Determine the [X, Y] coordinate at the center of the cell enclosing the given text.  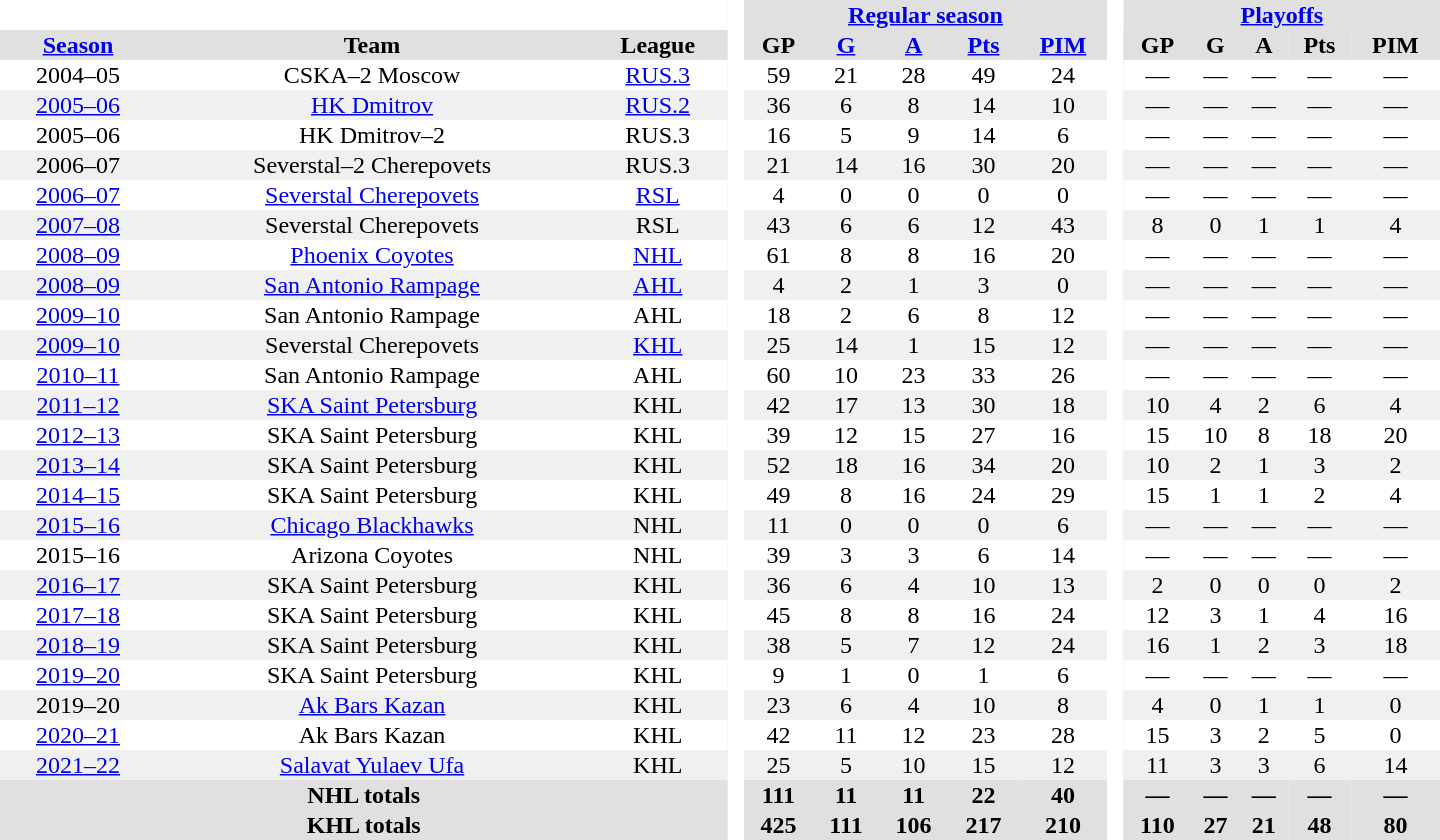
Season [78, 45]
110 [1158, 825]
22 [984, 795]
2007–08 [78, 225]
KHL totals [364, 825]
17 [846, 405]
33 [984, 375]
2018–19 [78, 645]
29 [1062, 495]
2010–11 [78, 375]
59 [778, 75]
45 [778, 615]
80 [1396, 825]
Salavat Yulaev Ufa [372, 765]
210 [1062, 825]
2011–12 [78, 405]
Severstal–2 Cherepovets [372, 165]
2012–13 [78, 435]
2016–17 [78, 585]
Arizona Coyotes [372, 555]
HK Dmitrov–2 [372, 135]
Phoenix Coyotes [372, 255]
60 [778, 375]
HK Dmitrov [372, 105]
Regular season [925, 15]
425 [778, 825]
2020–21 [78, 735]
RUS.2 [658, 105]
CSKA–2 Moscow [372, 75]
217 [984, 825]
Team [372, 45]
26 [1062, 375]
Chicago Blackhawks [372, 525]
48 [1320, 825]
52 [778, 465]
38 [778, 645]
Playoffs [1282, 15]
NHL totals [364, 795]
League [658, 45]
106 [914, 825]
2004–05 [78, 75]
34 [984, 465]
2021–22 [78, 765]
40 [1062, 795]
2017–18 [78, 615]
2013–14 [78, 465]
2014–15 [78, 495]
61 [778, 255]
7 [914, 645]
